Return (x, y) of the center of cell containing provided text 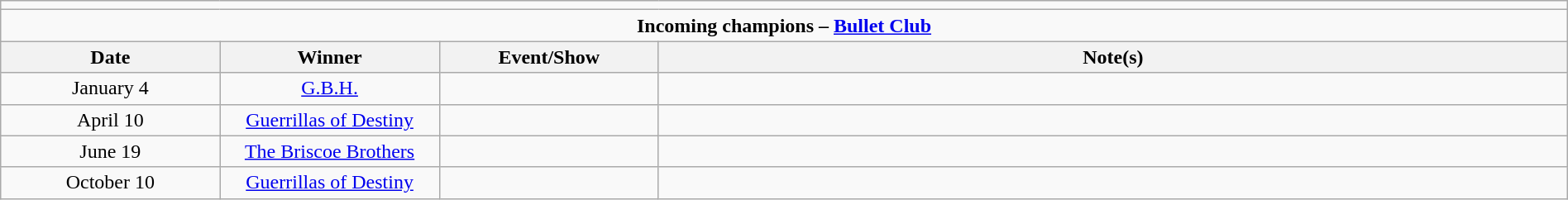
The Briscoe Brothers (329, 151)
October 10 (111, 183)
G.B.H. (329, 88)
Event/Show (549, 57)
June 19 (111, 151)
April 10 (111, 120)
Note(s) (1113, 57)
Date (111, 57)
Winner (329, 57)
January 4 (111, 88)
Incoming champions – Bullet Club (784, 26)
